Identify which cell holds the provided text, then report its [x, y] central coordinate. 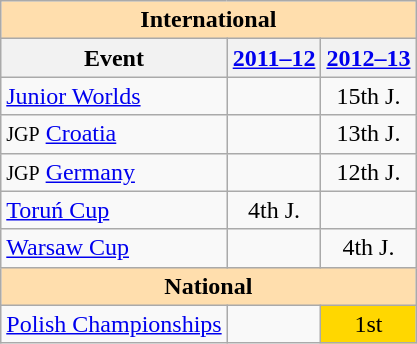
National [208, 286]
2012–13 [368, 58]
2011–12 [274, 58]
JGP Croatia [114, 134]
Warsaw Cup [114, 248]
JGP Germany [114, 172]
International [208, 20]
1st [368, 324]
Polish Championships [114, 324]
Event [114, 58]
13th J. [368, 134]
Toruń Cup [114, 210]
12th J. [368, 172]
Junior Worlds [114, 96]
15th J. [368, 96]
